For the text-containing cell, return its midpoint in (X, Y) coordinate format. 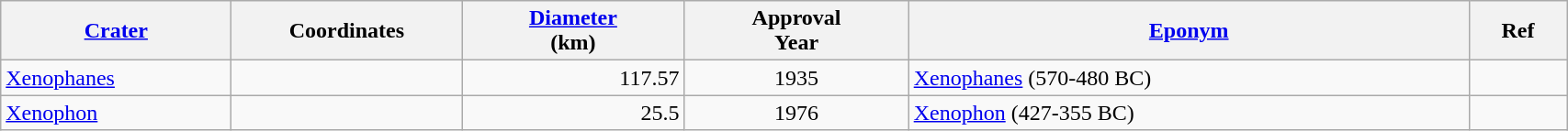
Eponym (1189, 31)
1976 (796, 113)
Diameter(km) (573, 31)
Coordinates (347, 31)
1935 (796, 78)
117.57 (573, 78)
ApprovalYear (796, 31)
Xenophanes (116, 78)
Xenophanes (570-480 BC) (1189, 78)
25.5 (573, 113)
Crater (116, 31)
Xenophon (427-355 BC) (1189, 113)
Ref (1517, 31)
Xenophon (116, 113)
